Provide the (x, y) coordinate of the cell's center where the given text is located.  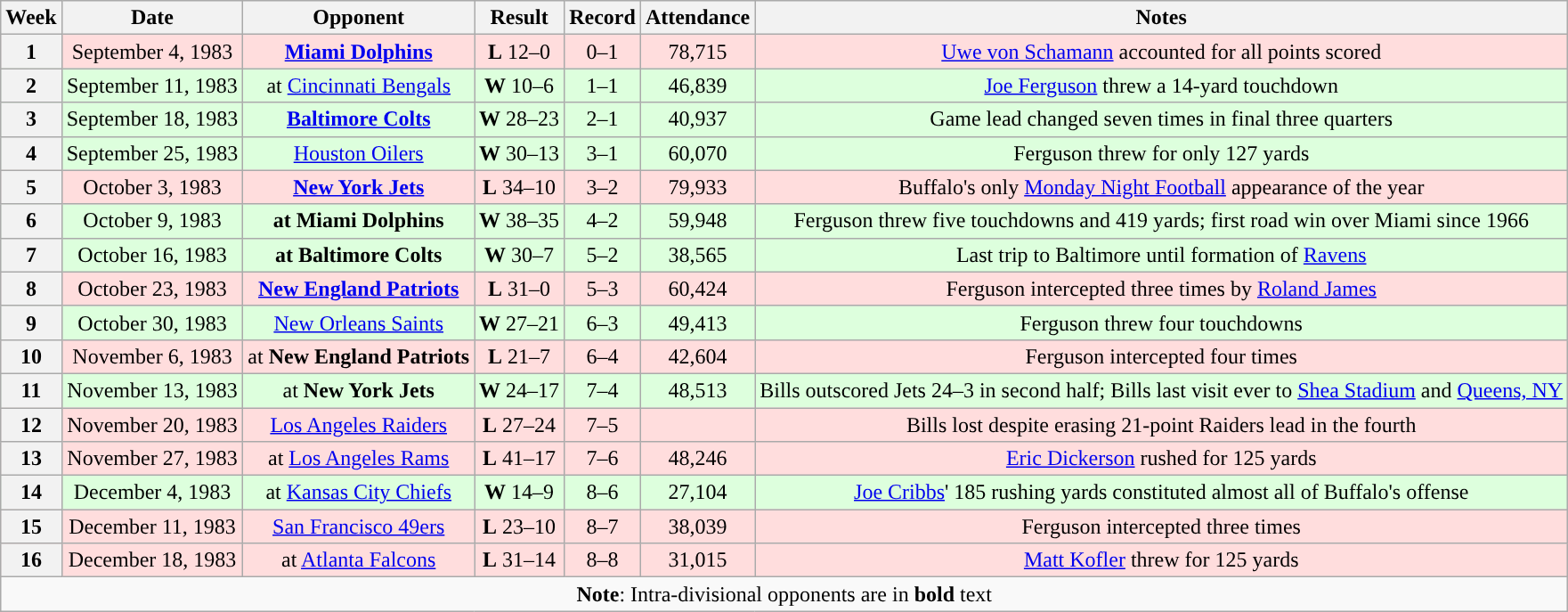
L 27–24 (520, 425)
October 30, 1983 (152, 322)
Week (31, 18)
at Miami Dolphins (359, 221)
6 (31, 221)
0–1 (603, 52)
at Kansas City Chiefs (359, 493)
60,424 (697, 289)
3 (31, 119)
at Atlanta Falcons (359, 560)
14 (31, 493)
September 11, 1983 (152, 86)
Ferguson threw for only 127 yards (1161, 153)
Ferguson intercepted three times by Roland James (1161, 289)
L 34–10 (520, 187)
3–1 (603, 153)
10 (31, 356)
3–2 (603, 187)
L 31–14 (520, 560)
2–1 (603, 119)
December 18, 1983 (152, 560)
7–6 (603, 459)
40,937 (697, 119)
4–2 (603, 221)
Ferguson threw four touchdowns (1161, 322)
11 (31, 390)
Los Angeles Raiders (359, 425)
W 30–7 (520, 255)
5–3 (603, 289)
at Los Angeles Rams (359, 459)
L 21–7 (520, 356)
5–2 (603, 255)
38,039 (697, 526)
1–1 (603, 86)
W 10–6 (520, 86)
Bills lost despite erasing 21-point Raiders lead in the fourth (1161, 425)
Opponent (359, 18)
Result (520, 18)
Ferguson threw five touchdowns and 419 yards; first road win over Miami since 1966 (1161, 221)
at New York Jets (359, 390)
November 6, 1983 (152, 356)
78,715 (697, 52)
13 (31, 459)
7 (31, 255)
Eric Dickerson rushed for 125 yards (1161, 459)
48,513 (697, 390)
12 (31, 425)
Joe Ferguson threw a 14-yard touchdown (1161, 86)
Last trip to Baltimore until formation of Ravens (1161, 255)
7–4 (603, 390)
42,604 (697, 356)
San Francisco 49ers (359, 526)
Game lead changed seven times in final three quarters (1161, 119)
October 23, 1983 (152, 289)
16 (31, 560)
September 4, 1983 (152, 52)
New York Jets (359, 187)
L 12–0 (520, 52)
48,246 (697, 459)
W 38–35 (520, 221)
W 27–21 (520, 322)
Ferguson intercepted four times (1161, 356)
New England Patriots (359, 289)
8–6 (603, 493)
Ferguson intercepted three times (1161, 526)
at Cincinnati Bengals (359, 86)
Note: Intra-divisional opponents are in bold text (784, 594)
15 (31, 526)
46,839 (697, 86)
November 13, 1983 (152, 390)
November 20, 1983 (152, 425)
L 23–10 (520, 526)
Attendance (697, 18)
Joe Cribbs' 185 rushing yards constituted almost all of Buffalo's offense (1161, 493)
W 30–13 (520, 153)
at New England Patriots (359, 356)
Date (152, 18)
December 4, 1983 (152, 493)
27,104 (697, 493)
49,413 (697, 322)
Buffalo's only Monday Night Football appearance of the year (1161, 187)
Bills outscored Jets 24–3 in second half; Bills last visit ever to Shea Stadium and Queens, NY (1161, 390)
Miami Dolphins (359, 52)
Record (603, 18)
October 16, 1983 (152, 255)
4 (31, 153)
October 9, 1983 (152, 221)
L 41–17 (520, 459)
Baltimore Colts (359, 119)
Notes (1161, 18)
Matt Kofler threw for 125 yards (1161, 560)
W 14–9 (520, 493)
7–5 (603, 425)
31,015 (697, 560)
W 24–17 (520, 390)
December 11, 1983 (152, 526)
8 (31, 289)
November 27, 1983 (152, 459)
L 31–0 (520, 289)
September 25, 1983 (152, 153)
8–8 (603, 560)
W 28–23 (520, 119)
September 18, 1983 (152, 119)
New Orleans Saints (359, 322)
at Baltimore Colts (359, 255)
6–4 (603, 356)
2 (31, 86)
59,948 (697, 221)
5 (31, 187)
38,565 (697, 255)
Houston Oilers (359, 153)
6–3 (603, 322)
October 3, 1983 (152, 187)
1 (31, 52)
8–7 (603, 526)
79,933 (697, 187)
Uwe von Schamann accounted for all points scored (1161, 52)
60,070 (697, 153)
9 (31, 322)
